Pinpoint the cell where the given text exists, returning its [X, Y] midpoint coordinate. 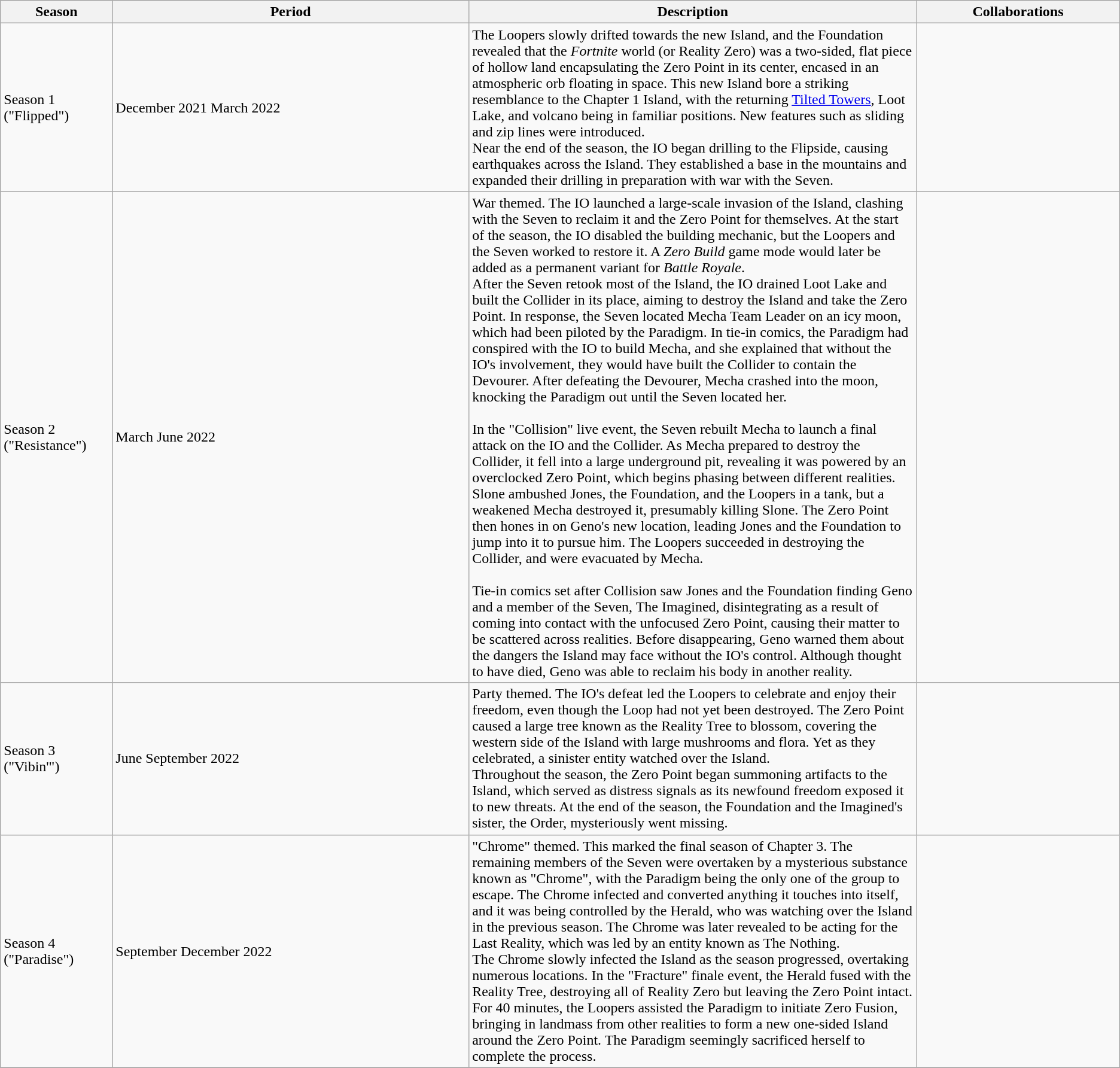
June September 2022 [291, 759]
Season 4 ("Paradise") [56, 951]
September December 2022 [291, 951]
Collaborations [1018, 12]
Season [56, 12]
Season 2 ("Resistance") [56, 437]
Season 1 ("Flipped") [56, 108]
Season 3 ("Vibin'") [56, 759]
Period [291, 12]
Description [693, 12]
March June 2022 [291, 437]
December 2021 March 2022 [291, 108]
